Provide the (x, y) coordinate of the cell's center where the given text is located.  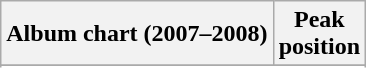
Album chart (2007–2008) (137, 34)
Peakposition (319, 34)
